For the text-containing cell, return its midpoint in [x, y] coordinate format. 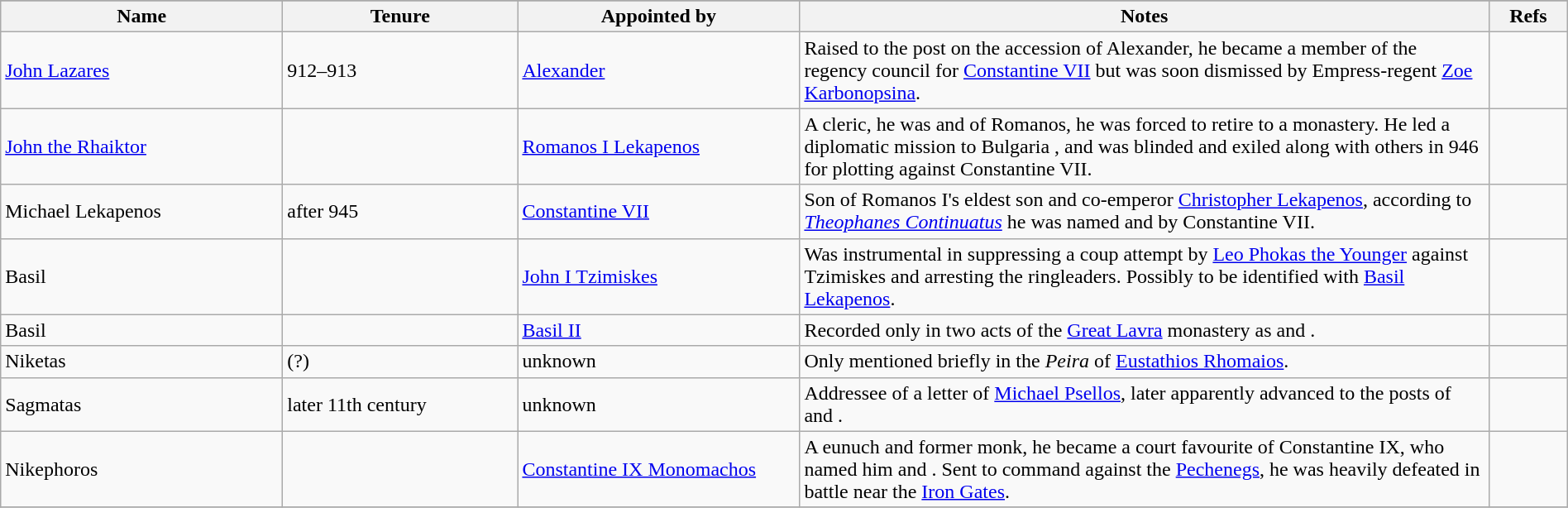
Appointed by [658, 17]
Only mentioned briefly in the Peira of Eustathios Rhomaios. [1145, 362]
Niketas [142, 362]
Addressee of a letter of Michael Psellos, later apparently advanced to the posts of and . [1145, 404]
Constantine VII [658, 212]
Tenure [400, 17]
Constantine IX Monomachos [658, 469]
John the Rhaiktor [142, 146]
after 945 [400, 212]
Notes [1145, 17]
(?) [400, 362]
912–913 [400, 70]
Refs [1528, 17]
Alexander [658, 70]
John Lazares [142, 70]
Sagmatas [142, 404]
Name [142, 17]
Romanos I Lekapenos [658, 146]
later 11th century [400, 404]
Nikephoros [142, 469]
Basil II [658, 330]
Michael Lekapenos [142, 212]
Son of Romanos I's eldest son and co-emperor Christopher Lekapenos, according to Theophanes Continuatus he was named and by Constantine VII. [1145, 212]
John I Tzimiskes [658, 276]
Recorded only in two acts of the Great Lavra monastery as and . [1145, 330]
